Return (x, y) of the center of cell containing provided text 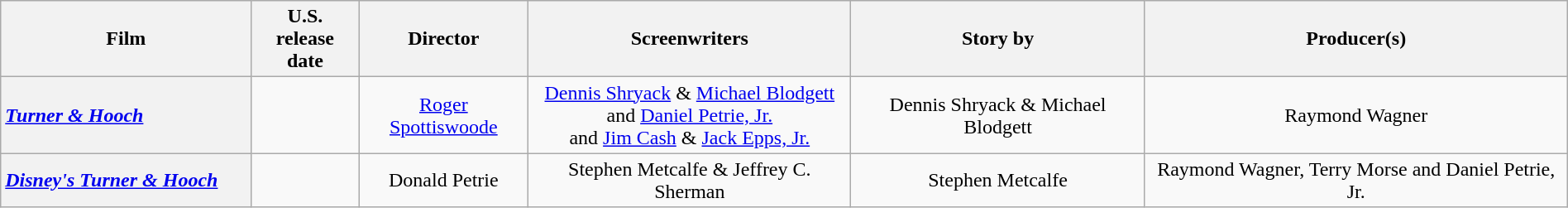
Stephen Metcalfe & Jeffrey C. Sherman (690, 181)
Raymond Wagner (1356, 115)
U.S. release date (305, 39)
Dennis Shryack & Michael Blodgett (997, 115)
Turner & Hooch (126, 115)
Donald Petrie (443, 181)
Director (443, 39)
Raymond Wagner, Terry Morse and Daniel Petrie, Jr. (1356, 181)
Producer(s) (1356, 39)
Stephen Metcalfe (997, 181)
Disney's Turner & Hooch (126, 181)
Dennis Shryack & Michael Blodgett and Daniel Petrie, Jr. and Jim Cash & Jack Epps, Jr. (690, 115)
Screenwriters (690, 39)
Story by (997, 39)
Film (126, 39)
Roger Spottiswoode (443, 115)
